Identify which cell holds the provided text, then report its [X, Y] central coordinate. 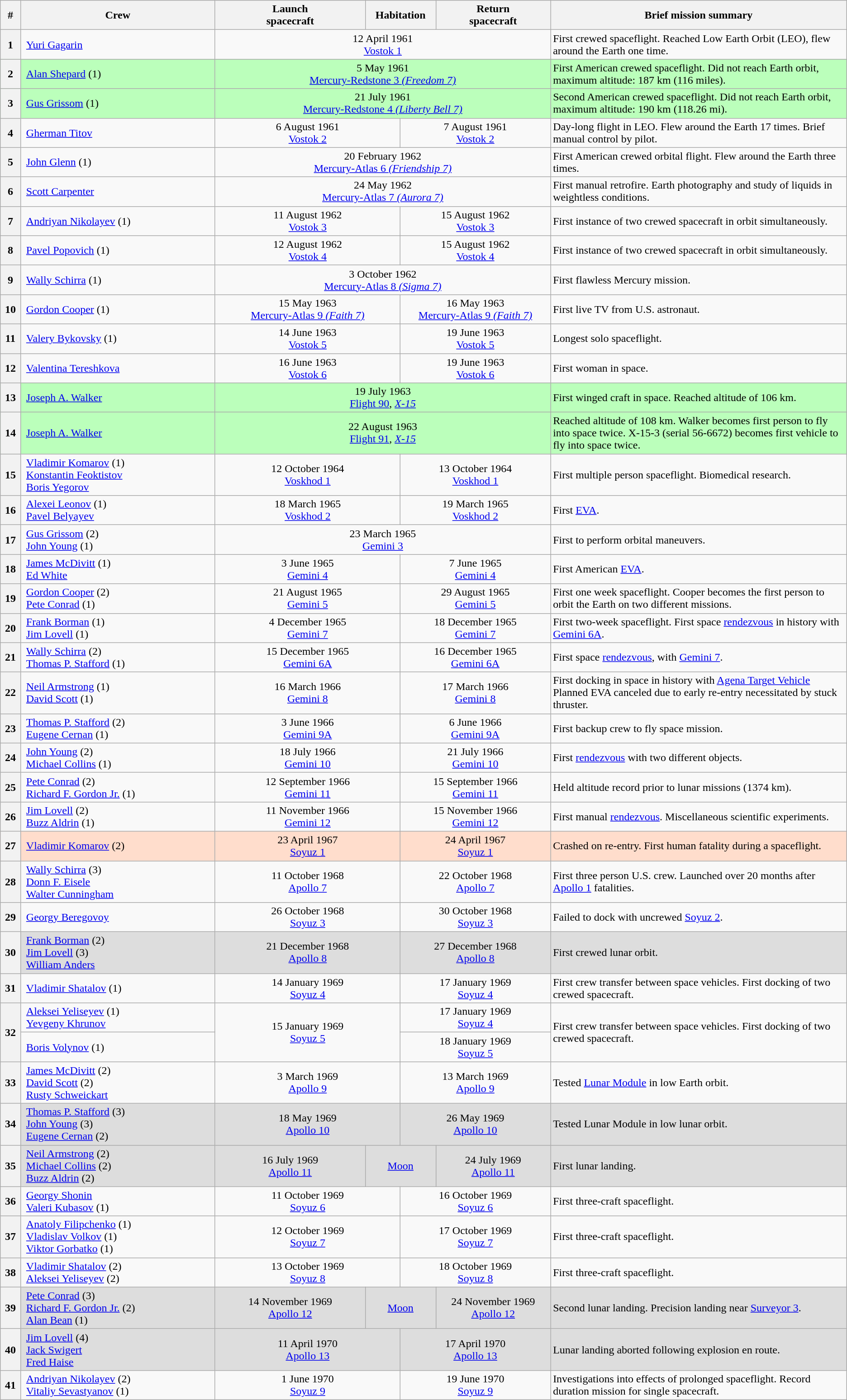
First crewed lunar orbit. [699, 953]
Failed to dock with uncrewed Soyuz 2. [699, 917]
Yuri Gagarin [118, 44]
20 February 1962 Mercury-Atlas 6 (Friendship 7) [383, 162]
Georgy Beregovoy [118, 917]
Vladimir Shatalov (2) Aleksei Yeliseyev (2) [118, 1272]
Crashed on re-entry. First human fatality during a spaceflight. [699, 846]
Wally Schirra (3) Donn F. Eisele Walter Cunningham [118, 882]
19 June 1963 Vostok 5 [475, 338]
7 June 1965 Gemini 4 [475, 569]
First backup crew to fly space mission. [699, 728]
Neil Armstrong (1) David Scott (1) [118, 693]
First EVA. [699, 510]
1 June 1970 Soyuz 9 [308, 1385]
24 July 1969 Apollo 11 [493, 1166]
23 [10, 728]
First docking in space in history with Agena Target Vehicle Planned EVA canceled due to early re-entry necessitated by stuck thruster. [699, 693]
1 [10, 44]
Frank Borman (2) Jim Lovell (3) William Anders [118, 953]
12 April 1961 Vostok 1 [383, 44]
30 [10, 953]
19 June 1970 Soyuz 9 [475, 1385]
24 April 1967 Soyuz 1 [475, 846]
35 [10, 1166]
Thomas P. Stafford (3) John Young (3) Eugene Cernan (2) [118, 1124]
First manual retrofire. Earth photography and study of liquids in weightless conditions. [699, 192]
Investigations into effects of prolonged spaceflight. Record duration mission for single spacecraft. [699, 1385]
Wally Schirra (2) Thomas P. Stafford (1) [118, 657]
First American EVA. [699, 569]
15 [10, 475]
16 July 1969 Apollo 11 [290, 1166]
John Glenn (1) [118, 162]
First manual rendezvous. Miscellaneous scientific experiments. [699, 817]
41 [10, 1385]
Longest solo spaceflight. [699, 338]
Gordon Cooper (1) [118, 309]
Valery Bykovsky (1) [118, 338]
3 June 1965 Gemini 4 [308, 569]
Gherman Titov [118, 133]
9 [10, 279]
Vladimir Komarov (1) Konstantin Feoktistov Boris Yegorov [118, 475]
Held altitude record prior to lunar missions (1374 km). [699, 787]
Andriyan Nikolayev (1) [118, 221]
First space rendezvous, with Gemini 7. [699, 657]
First multiple person spaceflight. Biomedical research. [699, 475]
First lunar landing. [699, 1166]
3 October 1962 Mercury-Atlas 8 (Sigma 7) [383, 279]
Thomas P. Stafford (2) Eugene Cernan (1) [118, 728]
James McDivitt (1) Ed White [118, 569]
11 [10, 338]
26 [10, 817]
Lunar landing aborted following explosion en route. [699, 1349]
Alexei Leonov (1) Pavel Belyayev [118, 510]
32 [10, 1032]
15 January 1969 Soyuz 5 [308, 1032]
13 [10, 398]
16 March 1966 Gemini 8 [308, 693]
12 October 1969 Soyuz 7 [308, 1237]
John Young (2) Michael Collins (1) [118, 758]
First one week spaceflight. Cooper becomes the first person to orbit the Earth on two different missions. [699, 599]
23 March 1965 Gemini 3 [383, 540]
14 January 1969 Soyuz 4 [308, 989]
19 July 1963 Flight 90, X-15 [383, 398]
12 [10, 368]
18 March 1965 Voskhod 2 [308, 510]
4 December 1965 Gemini 7 [308, 628]
21 July 1966 Gemini 10 [475, 758]
Georgy Shonin Valeri Kubasov (1) [118, 1201]
15 December 1965 Gemini 6A [308, 657]
22 October 1968 Apollo 7 [475, 882]
15 September 1966 Gemini 11 [475, 787]
27 [10, 846]
Frank Borman (1) Jim Lovell (1) [118, 628]
First two-week spaceflight. First space rendezvous in history with Gemini 6A. [699, 628]
14 November 1969 Apollo 12 [290, 1308]
11 October 1968 Apollo 7 [308, 882]
34 [10, 1124]
First three person U.S. crew. Launched over 20 months after Apollo 1 fatalities. [699, 882]
20 [10, 628]
11 October 1969 Soyuz 6 [308, 1201]
10 [10, 309]
Boris Volynov (1) [118, 1047]
15 May 1963 Mercury-Atlas 9 (Faith 7) [308, 309]
21 December 1968 Apollo 8 [308, 953]
Jim Lovell (4) Jack Swigert Fred Haise [118, 1349]
19 March 1965 Voskhod 2 [475, 510]
4 [10, 133]
26 October 1968 Soyuz 3 [308, 917]
First woman in space. [699, 368]
15 November 1966 Gemini 12 [475, 817]
24 November 1969 Apollo 12 [493, 1308]
30 October 1968 Soyuz 3 [475, 917]
First flawless Mercury mission. [699, 279]
Tested Lunar Module in low lunar orbit. [699, 1124]
3 June 1966 Gemini 9A [308, 728]
38 [10, 1272]
33 [10, 1083]
First rendezvous with two different objects. [699, 758]
3 [10, 103]
17 [10, 540]
8 [10, 251]
Gus Grissom (1) [118, 103]
18 January 1969 Soyuz 5 [475, 1047]
11 August 1962 Vostok 3 [308, 221]
18 December 1965 Gemini 7 [475, 628]
First American crewed orbital flight. Flew around the Earth three times. [699, 162]
12 October 1964 Voskhod 1 [308, 475]
12 September 1966 Gemini 11 [308, 787]
First American crewed spaceflight. Did not reach Earth orbit, maximum altitude: 187 km (116 miles). [699, 74]
Andriyan Nikolayev (2) Vitaliy Sevastyanov (1) [118, 1385]
3 March 1969 Apollo 9 [308, 1083]
Vladimir Komarov (2) [118, 846]
23 April 1967 Soyuz 1 [308, 846]
14 June 1963 Vostok 5 [308, 338]
Alan Shepard (1) [118, 74]
First winged craft in space. Reached altitude of 106 km. [699, 398]
14 [10, 433]
15 August 1962 Vostok 3 [475, 221]
Jim Lovell (2) Buzz Aldrin (1) [118, 817]
Crew [118, 15]
Valentina Tereshkova [118, 368]
19 [10, 599]
13 March 1969 Apollo 9 [475, 1083]
Gordon Cooper (2) Pete Conrad (1) [118, 599]
Wally Schirra (1) [118, 279]
24 [10, 758]
Habitation [400, 15]
17 October 1969 Soyuz 7 [475, 1237]
12 August 1962 Vostok 4 [308, 251]
15 August 1962 Vostok 4 [475, 251]
16 October 1969 Soyuz 6 [475, 1201]
6 [10, 192]
40 [10, 1349]
24 May 1962 Mercury-Atlas 7 (Aurora 7) [383, 192]
16 [10, 510]
19 June 1963 Vostok 6 [475, 368]
26 May 1969 Apollo 10 [475, 1124]
5 [10, 162]
36 [10, 1201]
2 [10, 74]
# [10, 15]
37 [10, 1237]
13 October 1964 Voskhod 1 [475, 475]
11 April 1970 Apollo 13 [308, 1349]
16 June 1963 Vostok 6 [308, 368]
Vladimir Shatalov (1) [118, 989]
16 December 1965 Gemini 6A [475, 657]
First to perform orbital maneuvers. [699, 540]
6 June 1966 Gemini 9A [475, 728]
21 August 1965 Gemini 5 [308, 599]
29 [10, 917]
17 March 1966 Gemini 8 [475, 693]
Neil Armstrong (2) Michael Collins (2) Buzz Aldrin (2) [118, 1166]
5 May 1961 Mercury-Redstone 3 (Freedom 7) [383, 74]
Second lunar landing. Precision landing near Surveyor 3. [699, 1308]
Day-long flight in LEO. Flew around the Earth 17 times. Brief manual control by pilot. [699, 133]
Tested Lunar Module in low Earth orbit. [699, 1083]
6 August 1961 Vostok 2 [308, 133]
Second American crewed spaceflight. Did not reach Earth orbit, maximum altitude: 190 km (118.26 mi). [699, 103]
27 December 1968 Apollo 8 [475, 953]
39 [10, 1308]
Returnspacecraft [493, 15]
25 [10, 787]
Gus Grissom (2) John Young (1) [118, 540]
Aleksei Yeliseyev (1) Yevgeny Khrunov [118, 1017]
18 October 1969 Soyuz 8 [475, 1272]
28 [10, 882]
Pete Conrad (3) Richard F. Gordon Jr. (2) Alan Bean (1) [118, 1308]
21 [10, 657]
21 July 1961 Mercury-Redstone 4 (Liberty Bell 7) [383, 103]
16 May 1963 Mercury-Atlas 9 (Faith 7) [475, 309]
11 November 1966 Gemini 12 [308, 817]
22 August 1963 Flight 91, X-15 [383, 433]
First crewed spaceflight. Reached Low Earth Orbit (LEO), flew around the Earth one time. [699, 44]
James McDivitt (2) David Scott (2) Rusty Schweickart [118, 1083]
First live TV from U.S. astronaut. [699, 309]
7 August 1961 Vostok 2 [475, 133]
31 [10, 989]
29 August 1965 Gemini 5 [475, 599]
Anatoly Filipchenko (1) Vladislav Volkov (1) Viktor Gorbatko (1) [118, 1237]
Launchspacecraft [290, 15]
Pavel Popovich (1) [118, 251]
18 July 1966 Gemini 10 [308, 758]
Scott Carpenter [118, 192]
Brief mission summary [699, 15]
18 May 1969 Apollo 10 [308, 1124]
22 [10, 693]
7 [10, 221]
13 October 1969 Soyuz 8 [308, 1272]
17 April 1970 Apollo 13 [475, 1349]
Pete Conrad (2) Richard F. Gordon Jr. (1) [118, 787]
18 [10, 569]
